Locate the cell with the specified text and output its (X, Y) center coordinate. 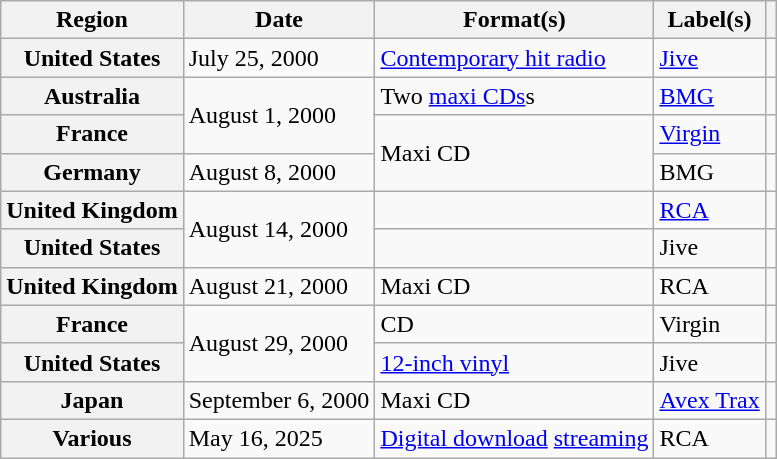
Avex Trax (710, 400)
August 29, 2000 (279, 343)
May 16, 2025 (279, 438)
Digital download streaming (514, 438)
Australia (92, 96)
July 25, 2000 (279, 58)
Various (92, 438)
CD (514, 324)
August 8, 2000 (279, 172)
September 6, 2000 (279, 400)
August 14, 2000 (279, 229)
August 21, 2000 (279, 286)
Region (92, 20)
Germany (92, 172)
August 1, 2000 (279, 115)
12-inch vinyl (514, 362)
Date (279, 20)
Japan (92, 400)
Format(s) (514, 20)
Label(s) (710, 20)
Two maxi CDss (514, 96)
Contemporary hit radio (514, 58)
